From the cell containing the given text, extract its center point as (x, y) coordinate. 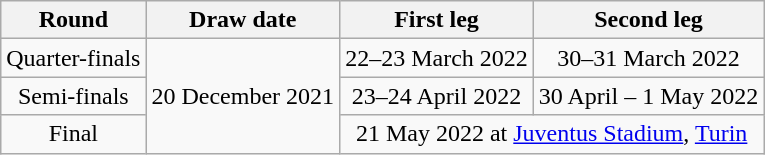
Second leg (648, 20)
Draw date (243, 20)
22–23 March 2022 (437, 58)
Quarter-finals (74, 58)
Round (74, 20)
20 December 2021 (243, 96)
Semi-finals (74, 96)
Final (74, 134)
21 May 2022 at Juventus Stadium, Turin (552, 134)
30–31 March 2022 (648, 58)
23–24 April 2022 (437, 96)
30 April – 1 May 2022 (648, 96)
First leg (437, 20)
